Capture the cell that displays the provided text and extract its (x, y) central coordinate. 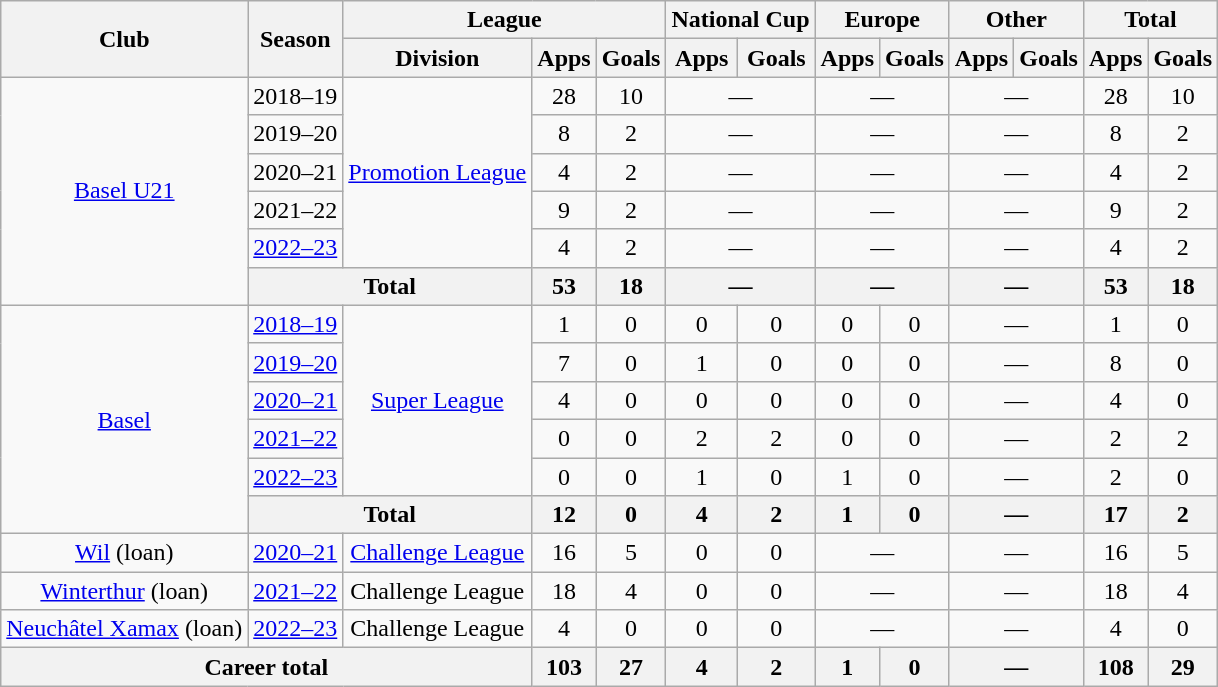
Europe (882, 20)
Wil (loan) (124, 553)
108 (1115, 667)
29 (1183, 667)
Winterthur (loan) (124, 591)
Season (296, 39)
Basel U21 (124, 191)
17 (1115, 515)
Super League (438, 400)
Neuchâtel Xamax (loan) (124, 629)
League (504, 20)
Club (124, 39)
National Cup (740, 20)
12 (564, 515)
Promotion League (438, 172)
7 (564, 362)
Other (1016, 20)
103 (564, 667)
Division (438, 58)
27 (631, 667)
Basel (124, 419)
Career total (266, 667)
